Extract the (x, y) coordinate from the center of the cell holding the provided text.  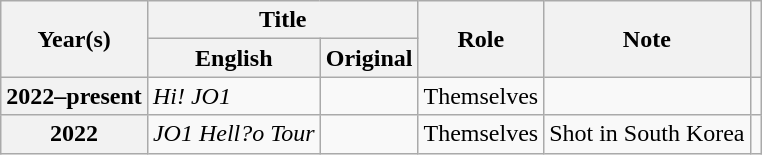
English (234, 58)
Hi! JO1 (234, 96)
Original (369, 58)
2022–present (74, 96)
Shot in South Korea (647, 134)
Note (647, 39)
2022 (74, 134)
JO1 Hell?o Tour (234, 134)
Title (282, 20)
Year(s) (74, 39)
Role (481, 39)
